Provide the [x, y] coordinate of the cell's center where the given text is located.  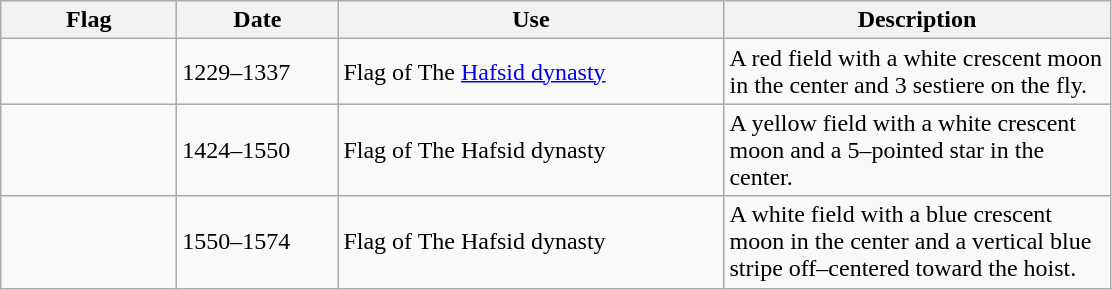
Description [917, 20]
Use [531, 20]
A yellow field with a white crescent moon and a 5–pointed star in the center. [917, 150]
Flag [89, 20]
A red field with a white crescent moon in the center and 3 sestiere on the fly. [917, 72]
1229–1337 [258, 72]
1550–1574 [258, 242]
A white field with a blue crescent moon in the center and a vertical blue stripe off–centered toward the hoist. [917, 242]
Date [258, 20]
1424–1550 [258, 150]
